From the cell containing the given text, extract its center point as (x, y) coordinate. 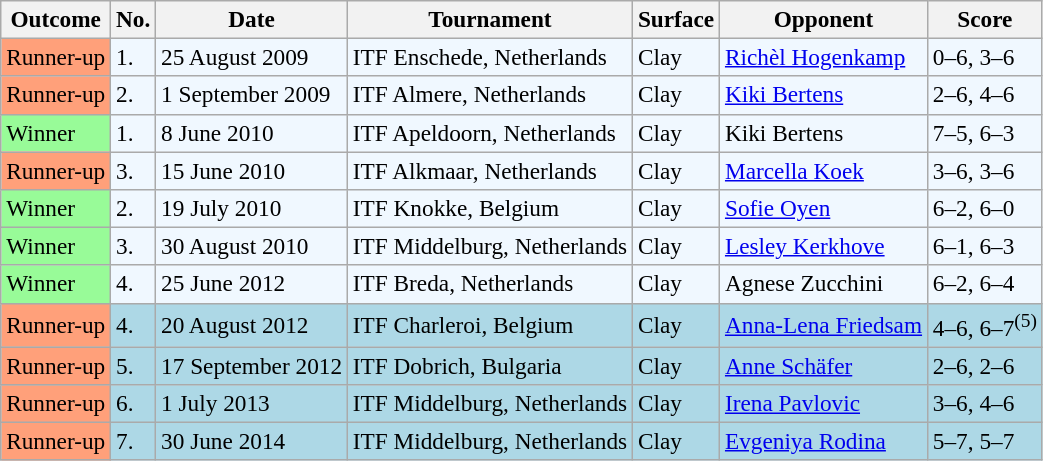
7–5, 6–3 (984, 133)
1 September 2009 (252, 95)
ITF Almere, Netherlands (490, 95)
Lesley Kerkhove (824, 246)
0–6, 3–6 (984, 57)
3–6, 4–6 (984, 403)
6–1, 6–3 (984, 246)
Anne Schäfer (824, 366)
Agnese Zucchini (824, 284)
ITF Dobrich, Bulgaria (490, 366)
Irena Pavlovic (824, 403)
ITF Apeldoorn, Netherlands (490, 133)
Richèl Hogenkamp (824, 57)
30 June 2014 (252, 441)
20 August 2012 (252, 325)
ITF Breda, Netherlands (490, 284)
ITF Alkmaar, Netherlands (490, 170)
4–6, 6–7(5) (984, 325)
Date (252, 19)
3–6, 3–6 (984, 170)
No. (134, 19)
Opponent (824, 19)
1 July 2013 (252, 403)
Score (984, 19)
Outcome (56, 19)
Evgeniya Rodina (824, 441)
Anna-Lena Friedsam (824, 325)
ITF Knokke, Belgium (490, 208)
17 September 2012 (252, 366)
Marcella Koek (824, 170)
6–2, 6–0 (984, 208)
6–2, 6–4 (984, 284)
2–6, 2–6 (984, 366)
5–7, 5–7 (984, 441)
6. (134, 403)
ITF Enschede, Netherlands (490, 57)
2–6, 4–6 (984, 95)
Tournament (490, 19)
Surface (676, 19)
7. (134, 441)
15 June 2010 (252, 170)
19 July 2010 (252, 208)
25 August 2009 (252, 57)
Sofie Oyen (824, 208)
25 June 2012 (252, 284)
30 August 2010 (252, 246)
5. (134, 366)
8 June 2010 (252, 133)
ITF Charleroi, Belgium (490, 325)
